Pinpoint the cell where the given text exists, returning its (X, Y) midpoint coordinate. 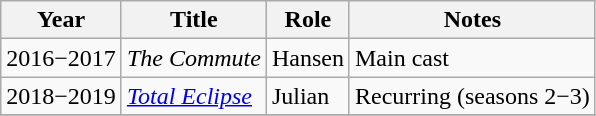
Notes (472, 20)
Hansen (308, 58)
Total Eclipse (194, 96)
2018−2019 (62, 96)
The Commute (194, 58)
Recurring (seasons 2−3) (472, 96)
Julian (308, 96)
Title (194, 20)
Main cast (472, 58)
Year (62, 20)
2016−2017 (62, 58)
Role (308, 20)
